Identify which cell holds the provided text, then report its [X, Y] central coordinate. 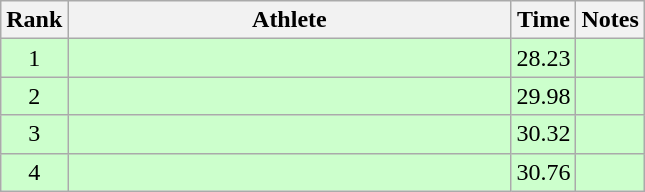
30.32 [544, 134]
3 [34, 134]
Athlete [290, 20]
Notes [610, 20]
28.23 [544, 58]
2 [34, 96]
4 [34, 172]
29.98 [544, 96]
Time [544, 20]
Rank [34, 20]
1 [34, 58]
30.76 [544, 172]
